Provide the (X, Y) coordinate of the cell's center where the given text is located.  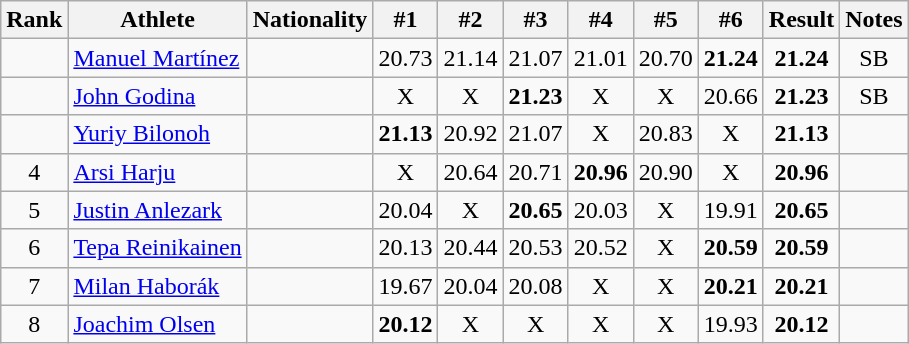
Tepa Reinikainen (158, 248)
Yuriy Bilonoh (158, 134)
20.73 (406, 58)
5 (34, 210)
#5 (666, 20)
20.66 (730, 96)
John Godina (158, 96)
Manuel Martínez (158, 58)
#3 (536, 20)
20.83 (666, 134)
Milan Haborák (158, 286)
Nationality (310, 20)
20.03 (600, 210)
Joachim Olsen (158, 324)
8 (34, 324)
19.67 (406, 286)
#6 (730, 20)
4 (34, 172)
Result (801, 20)
#4 (600, 20)
20.13 (406, 248)
#2 (470, 20)
19.91 (730, 210)
20.08 (536, 286)
20.90 (666, 172)
20.70 (666, 58)
21.14 (470, 58)
20.64 (470, 172)
Arsi Harju (158, 172)
20.53 (536, 248)
21.01 (600, 58)
20.52 (600, 248)
7 (34, 286)
Notes (874, 20)
#1 (406, 20)
Rank (34, 20)
20.71 (536, 172)
20.92 (470, 134)
6 (34, 248)
Athlete (158, 20)
Justin Anlezark (158, 210)
20.44 (470, 248)
19.93 (730, 324)
